Identify which cell holds the provided text, then report its (x, y) central coordinate. 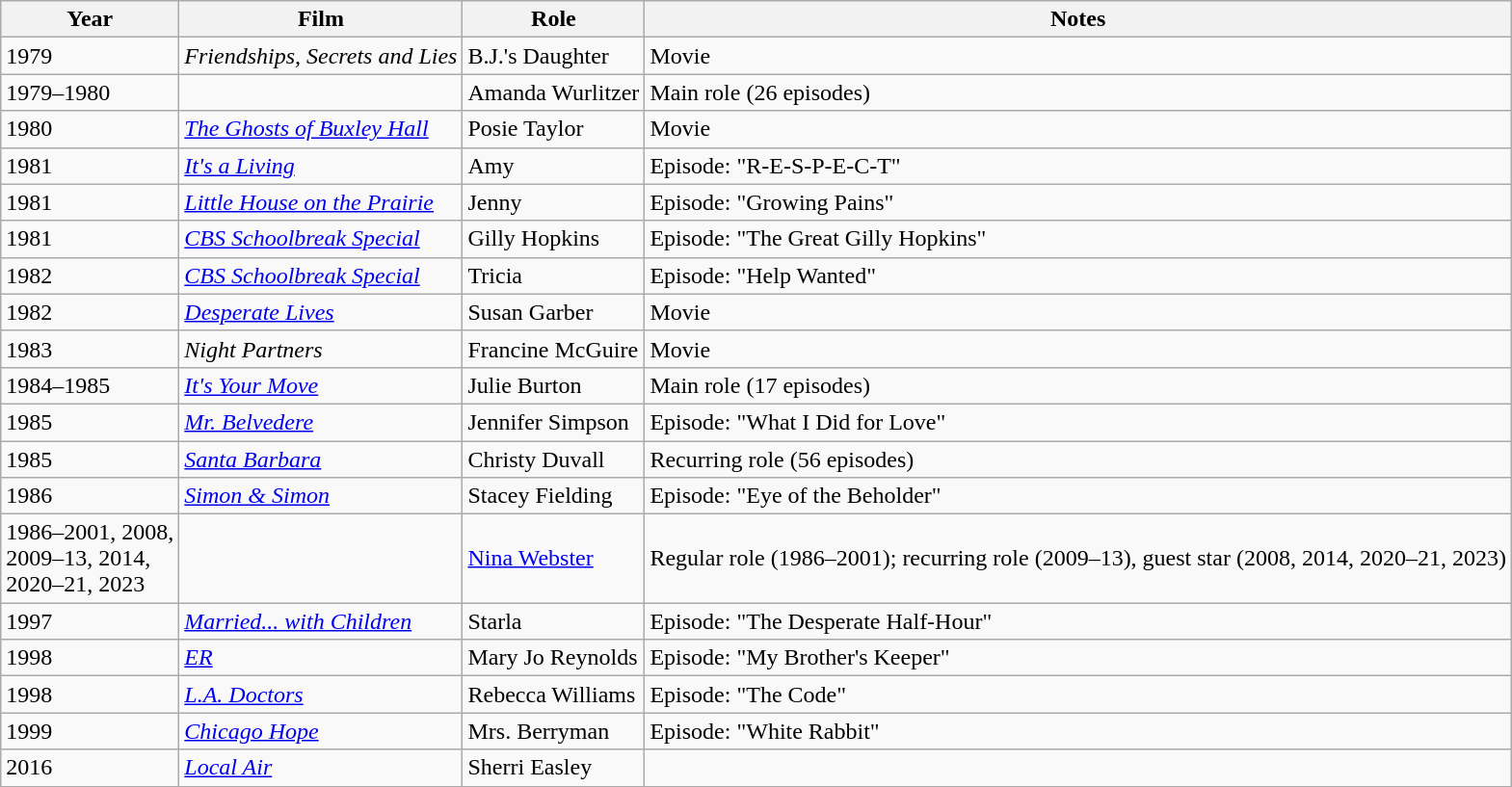
Gilly Hopkins (553, 239)
L.A. Doctors (321, 695)
Episode: "Growing Pains" (1078, 202)
Episode: "Eye of the Beholder" (1078, 496)
B.J.'s Daughter (553, 56)
Episode: "The Desperate Half-Hour" (1078, 621)
Jenny (553, 202)
Night Partners (321, 349)
Regular role (1986–2001); recurring role (2009–13), guest star (2008, 2014, 2020–21, 2023) (1078, 559)
Main role (26 episodes) (1078, 92)
Little House on the Prairie (321, 202)
1986 (91, 496)
Jennifer Simpson (553, 422)
Episode: "The Great Gilly Hopkins" (1078, 239)
Main role (17 episodes) (1078, 385)
1984–1985 (91, 385)
1980 (91, 129)
Rebecca Williams (553, 695)
Episode: "R-E-S-P-E-C-T" (1078, 166)
Starla (553, 621)
Christy Duvall (553, 459)
1997 (91, 621)
Episode: "White Rabbit" (1078, 731)
Tricia (553, 275)
ER (321, 658)
1999 (91, 731)
Episode: "The Code" (1078, 695)
Film (321, 19)
1979 (91, 56)
Local Air (321, 768)
Year (91, 19)
Stacey Fielding (553, 496)
Episode: "Help Wanted" (1078, 275)
2016 (91, 768)
Simon & Simon (321, 496)
Sherri Easley (553, 768)
1983 (91, 349)
Posie Taylor (553, 129)
Mary Jo Reynolds (553, 658)
Episode: "My Brother's Keeper" (1078, 658)
Chicago Hope (321, 731)
Desperate Lives (321, 312)
1986–2001, 2008, 2009–13, 2014, 2020–21, 2023 (91, 559)
Julie Burton (553, 385)
Friendships, Secrets and Lies (321, 56)
Mrs. Berryman (553, 731)
It's a Living (321, 166)
Episode: "What I Did for Love" (1078, 422)
Role (553, 19)
Notes (1078, 19)
Susan Garber (553, 312)
Recurring role (56 episodes) (1078, 459)
Married... with Children (321, 621)
It's Your Move (321, 385)
Mr. Belvedere (321, 422)
Santa Barbara (321, 459)
Amanda Wurlitzer (553, 92)
Amy (553, 166)
1979–1980 (91, 92)
The Ghosts of Buxley Hall (321, 129)
Nina Webster (553, 559)
Francine McGuire (553, 349)
